Provide the (x, y) coordinate of the cell's center where the given text is located.  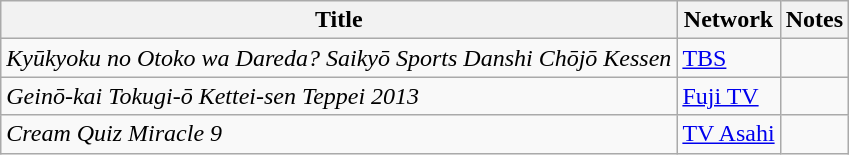
TBS (728, 58)
Geinō-kai Tokugi-ō Kettei-sen Teppei 2013 (339, 96)
Notes (814, 20)
TV Asahi (728, 134)
Network (728, 20)
Kyūkyoku no Otoko wa Dareda? Saikyō Sports Danshi Chōjō Kessen (339, 58)
Cream Quiz Miracle 9 (339, 134)
Title (339, 20)
Fuji TV (728, 96)
